Return the (x, y) coordinate for the center point of the cell that contains the specified text.  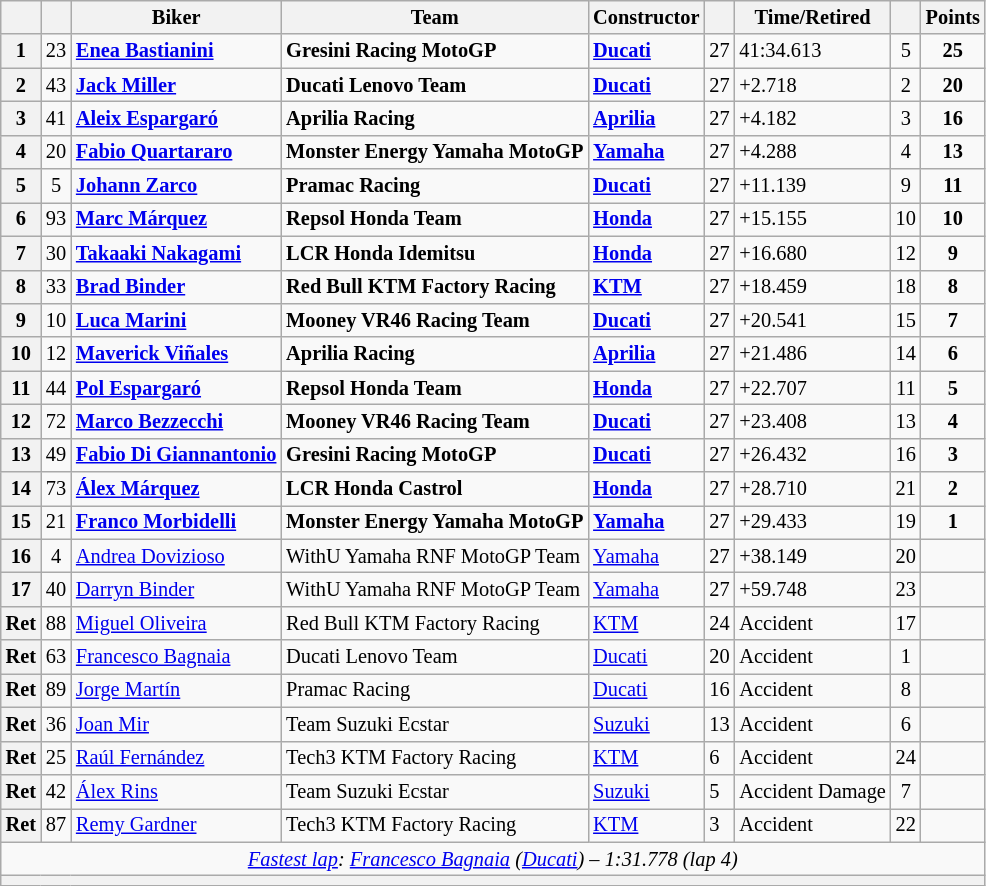
43 (56, 85)
Fabio Quartararo (176, 152)
Takaaki Nakagami (176, 253)
Franco Morbidelli (176, 522)
+21.486 (812, 354)
Points (953, 17)
Fabio Di Giannantonio (176, 455)
Time/Retired (812, 17)
49 (56, 455)
Francesco Bagnaia (176, 657)
89 (56, 690)
Team (434, 17)
Pol Espargaró (176, 388)
+20.541 (812, 320)
Johann Zarco (176, 186)
87 (56, 825)
Remy Gardner (176, 825)
30 (56, 253)
Darryn Binder (176, 589)
22 (906, 825)
Marco Bezzecchi (176, 421)
42 (56, 791)
+2.718 (812, 85)
41:34.613 (812, 51)
+23.408 (812, 421)
40 (56, 589)
36 (56, 724)
Constructor (646, 17)
+59.748 (812, 589)
73 (56, 489)
+18.459 (812, 287)
Fastest lap: Francesco Bagnaia (Ducati) – 1:31.778 (lap 4) (493, 859)
Enea Bastianini (176, 51)
44 (56, 388)
+4.182 (812, 118)
+16.680 (812, 253)
Biker (176, 17)
88 (56, 623)
Aleix Espargaró (176, 118)
Marc Márquez (176, 219)
19 (906, 522)
93 (56, 219)
Luca Marini (176, 320)
+22.707 (812, 388)
41 (56, 118)
18 (906, 287)
Jack Miller (176, 85)
Álex Márquez (176, 489)
+4.288 (812, 152)
63 (56, 657)
LCR Honda Castrol (434, 489)
Álex Rins (176, 791)
Miguel Oliveira (176, 623)
+28.710 (812, 489)
Andrea Dovizioso (176, 556)
Accident Damage (812, 791)
+38.149 (812, 556)
+11.139 (812, 186)
Maverick Viñales (176, 354)
33 (56, 287)
+26.432 (812, 455)
LCR Honda Idemitsu (434, 253)
Joan Mir (176, 724)
72 (56, 421)
Jorge Martín (176, 690)
Brad Binder (176, 287)
Raúl Fernández (176, 758)
+15.155 (812, 219)
+29.433 (812, 522)
